Return (x, y) of the center of cell containing provided text 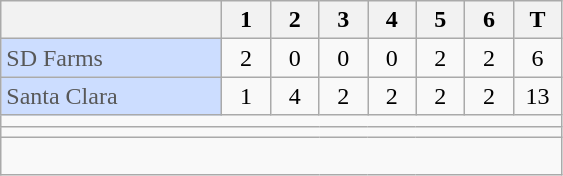
T (538, 20)
13 (538, 96)
5 (440, 20)
Santa Clara (112, 96)
3 (344, 20)
SD Farms (112, 58)
